Provide the [X, Y] coordinate of the cell's center where the given text is located.  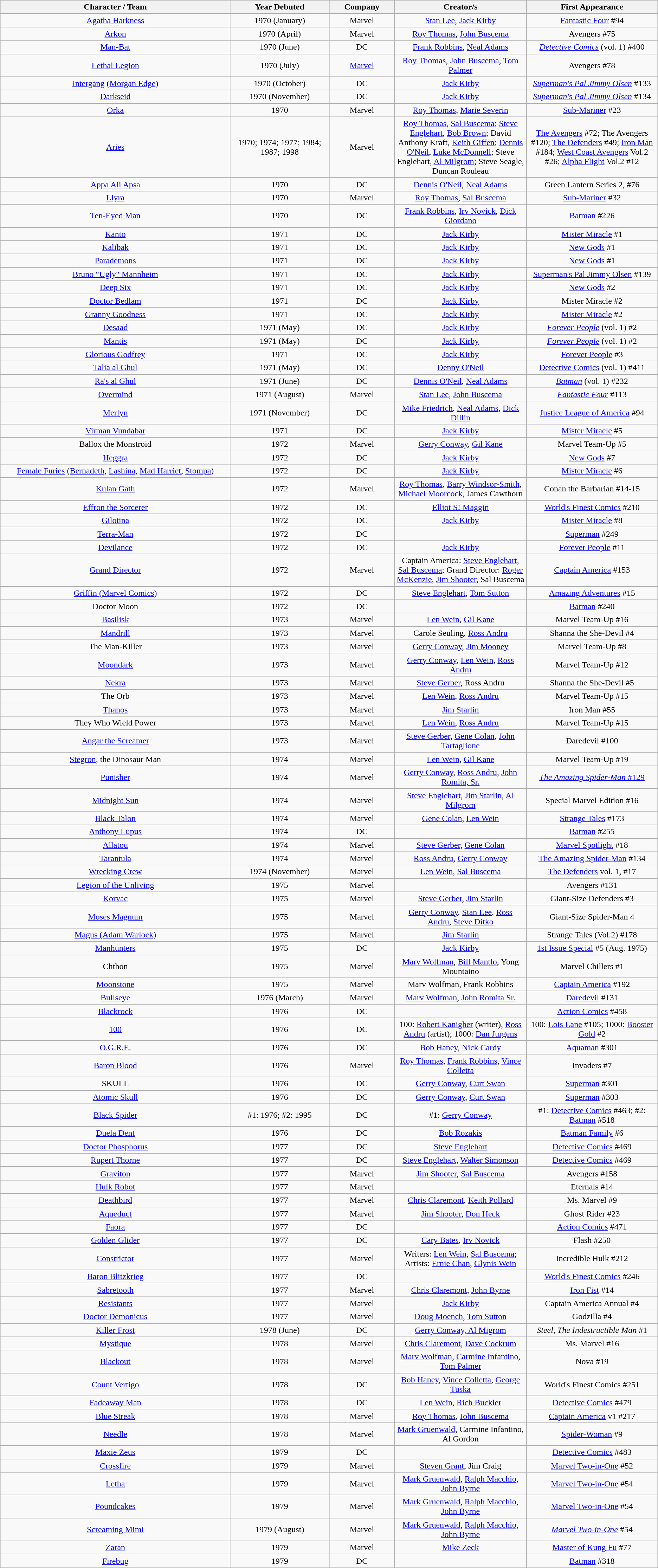
Detective Comics #483 [592, 1452]
Female Furies (Bernadeth, Lashina, Mad Harriet, Stompa) [115, 471]
Ms. Marvel #16 [592, 1343]
Avengers #158 [592, 1173]
Gerry Conway, Al Migrom [460, 1330]
Angar the Screamer [115, 741]
Daredevil #131 [592, 998]
Marv Wolfman, Bill Mantlo, Yong Mountaino [460, 966]
Doctor Bedlam [115, 301]
Master of Kung Fu #77 [592, 1548]
Eternals #14 [592, 1187]
Moondark [115, 664]
Kalibak [115, 247]
Mantis [115, 341]
Forever People #11 [592, 547]
Aries [115, 147]
Crossfire [115, 1465]
Count Vertigo [115, 1384]
1976 (March) [280, 998]
Steve Gerber, Jim Starlin [460, 898]
Bob Haney, Vince Colletta, George Tuska [460, 1384]
Superman's Pal Jimmy Olsen #139 [592, 274]
Poundcakes [115, 1506]
Blackrock [115, 1011]
New Gods #2 [592, 288]
Captain America #192 [592, 985]
Hulk Robot [115, 1187]
Terra-Man [115, 534]
Stan Lee, John Buscema [460, 394]
Captain America #153 [592, 570]
Zaran [115, 1548]
Detective Comics (vol. 1) #400 [592, 47]
Incredible Hulk #212 [592, 1258]
1970 (January) [280, 20]
Giant-Size Spider-Man 4 [592, 917]
Blue Streak [115, 1416]
Chris Claremont, John Byrne [460, 1290]
Chris Claremont, Keith Pollard [460, 1200]
Jim Shooter, Don Heck [460, 1214]
100 [115, 1029]
Ms. Marvel #9 [592, 1200]
Steve Englehart, Jim Starlin, Al Milgrom [460, 800]
Griffin (Marvel Comics) [115, 593]
Black Spider [115, 1115]
Blackout [115, 1362]
Shanna the She-Devil #5 [592, 683]
Glorious Godfrey [115, 354]
Moses Magnum [115, 917]
Action Comics #471 [592, 1227]
Grand Director [115, 570]
First Appearance [592, 7]
Ghost Rider #23 [592, 1214]
Devilance [115, 547]
Invaders #7 [592, 1066]
Mister Miracle #1 [592, 234]
Detective Comics #479 [592, 1402]
Elliot S! Maggin [460, 507]
Batman #318 [592, 1561]
Orka [115, 110]
New Gods #7 [592, 457]
Doctor Moon [115, 606]
1971 (November) [280, 413]
Overmind [115, 394]
Aquaman #301 [592, 1047]
Gilotina [115, 521]
Nova #19 [592, 1362]
Deep Six [115, 288]
Kanto [115, 234]
Llyra [115, 198]
Faora [115, 1227]
Batman #255 [592, 832]
Graviton [115, 1173]
Mystique [115, 1343]
SKULL [115, 1084]
Deathbird [115, 1200]
Letha [115, 1484]
Ballox the Monstroid [115, 444]
Steve Gerber, Ross Andru [460, 683]
Screaming Mimi [115, 1530]
Roy Thomas, Sal Buscema [460, 198]
Flash #250 [592, 1240]
Company [362, 7]
Batman (vol. 1) #232 [592, 381]
Midnight Sun [115, 800]
Strange Tales (Vol.2) #178 [592, 935]
Cary Bates, Irv Novick [460, 1240]
#1: Gerry Conway [460, 1115]
Gerry Conway, Gil Kane [460, 444]
Marvel Team-Up #12 [592, 664]
Gerry Conway, Jim Mooney [460, 646]
Writers: Len Wein, Sal Buscema; Artists: Ernie Chan, Glynis Wein [460, 1258]
1979 (August) [280, 1530]
Stan Lee, Jack Kirby [460, 20]
Iron Man #55 [592, 710]
Killer Frost [115, 1330]
Darkseid [115, 97]
Superman #303 [592, 1097]
Mister Miracle #6 [592, 471]
Jim Shooter, Sal Buscema [460, 1173]
Marvel Two-in-One #52 [592, 1465]
Captain America Annual #4 [592, 1303]
Ross Andru, Gerry Conway [460, 858]
Frank Robbins, Neal Adams [460, 47]
Green Lantern Series 2, #76 [592, 184]
Ten-Eyed Man [115, 216]
Creator/s [460, 7]
Atomic Skull [115, 1097]
Steven Grant, Jim Craig [460, 1465]
Steel, The Indestructible Man #1 [592, 1330]
Steve Englehart, Walter Simonson [460, 1160]
#1: Detective Comics #463; #2: Batman #518 [592, 1115]
Character / Team [115, 7]
Heggra [115, 457]
Needle [115, 1434]
Baron Blood [115, 1066]
Moonstone [115, 985]
100: Lois Lane #105; 1000: Booster Gold #2 [592, 1029]
Superman's Pal Jimmy Olsen #134 [592, 97]
Golden Glider [115, 1240]
1971 (June) [280, 381]
Giant-Size Defenders #3 [592, 898]
Frank Robbins, Irv Novick, Dick Giordano [460, 216]
1st Issue Special #5 (Aug. 1975) [592, 948]
Marvel Team-Up #8 [592, 646]
Sub-Mariner #23 [592, 110]
Marvel Team-Up #5 [592, 444]
Nekra [115, 683]
Gene Colan, Len Wein [460, 818]
Roy Thomas, Marie Severin [460, 110]
1970 (April) [280, 34]
Manhunters [115, 948]
Sabretooth [115, 1290]
1970 (July) [280, 65]
Doctor Demonicus [115, 1317]
Virman Vundabar [115, 431]
Doug Moench, Tom Sutton [460, 1317]
1970 (November) [280, 97]
Magus (Adam Warlock) [115, 935]
Superman's Pal Jimmy Olsen #133 [592, 83]
Bob Haney, Nick Cardy [460, 1047]
The Avengers #72; The Avengers #120; The Defenders #49; Iron Man #184; West Coast Avengers Vol.2 #26; Alpha Flight Vol.2 #12 [592, 147]
Duela Dent [115, 1133]
1971 (August) [280, 394]
Maxie Zeus [115, 1452]
Doctor Phosphorus [115, 1147]
The Defenders vol. 1, #17 [592, 872]
Resistants [115, 1303]
Gerry Conway, Stan Lee, Ross Andru, Steve Ditko [460, 917]
Sub-Mariner #32 [592, 198]
Action Comics #458 [592, 1011]
Carole Seuling, Ross Andru [460, 633]
Tarantula [115, 858]
Justice League of America #94 [592, 413]
Detective Comics (vol. 1) #411 [592, 368]
The Amazing Spider-Man #134 [592, 858]
World's Finest Comics #251 [592, 1384]
Merlyn [115, 413]
Wrecking Crew [115, 872]
1970 (October) [280, 83]
Marv Wolfman, Carmine Infantino, Tom Palmer [460, 1362]
Korvac [115, 898]
World's Finest Comics #246 [592, 1277]
1970; 1974; 1977; 1984; 1987; 1998 [280, 147]
Steve Gerber, Gene Colan [460, 845]
Batman Family #6 [592, 1133]
Forever People #3 [592, 354]
Superman #301 [592, 1084]
Steve Gerber, Gene Colan, John Tartaglione [460, 741]
Batman #240 [592, 606]
Fadeaway Man [115, 1402]
Arkon [115, 34]
Captain America: Steve Englehart, Sal Buscema; Grand Director: Roger McKenzie, Jim Shooter, Sal Buscema [460, 570]
Daredevil #100 [592, 741]
Fantastic Four #113 [592, 394]
Special Marvel Edition #16 [592, 800]
Basilisk [115, 620]
Godzilla #4 [592, 1317]
Mister Miracle #8 [592, 521]
Mister Miracle #5 [592, 431]
Black Talon [115, 818]
Parademons [115, 261]
Granny Goodness [115, 314]
Gerry Conway, Len Wein, Ross Andru [460, 664]
They Who Wield Power [115, 723]
Chris Claremont, Dave Cockrum [460, 1343]
Appa Ali Apsa [115, 184]
Bruno "Ugly" Mannheim [115, 274]
Punisher [115, 777]
Rupert Thorne [115, 1160]
Agatha Harkness [115, 20]
Avengers #131 [592, 885]
Ra's al Ghul [115, 381]
Strange Tales #173 [592, 818]
Marvel Chillers #1 [592, 966]
Roy Thomas, Barry Windsor-Smith, Michael Moorcock, James Cawthorn [460, 489]
Gerry Conway, Ross Andru, John Romita, Sr. [460, 777]
Aqueduct [115, 1214]
Firebug [115, 1561]
Iron Fist #14 [592, 1290]
#1: 1976; #2: 1995 [280, 1115]
Kulan Gath [115, 489]
Roy Thomas, John Buscema, Tom Palmer [460, 65]
Steve Englehart, Tom Sutton [460, 593]
Steve Englehart [460, 1147]
The Amazing Spider-Man #129 [592, 777]
Mark Gruenwald, Carmine Infantino, Al Gordon [460, 1434]
100: Robert Kanigher (writer), Ross Andru (artist); 1000: Dan Jurgens [460, 1029]
Spider-Woman #9 [592, 1434]
Desaad [115, 328]
Intergang (Morgan Edge) [115, 83]
Allatou [115, 845]
Conan the Barbarian #14-15 [592, 489]
Shanna the She-Devil #4 [592, 633]
Marv Wolfman, Frank Robbins [460, 985]
World's Finest Comics #210 [592, 507]
1970 (June) [280, 47]
1974 (November) [280, 872]
Denny O'Neil [460, 368]
Batman #226 [592, 216]
Avengers #75 [592, 34]
Amazing Adventures #15 [592, 593]
Bullseye [115, 998]
Man-Bat [115, 47]
Roy Thomas, Frank Robbins, Vince Colletta [460, 1066]
Lethal Legion [115, 65]
Marv Wolfman, John Romita Sr. [460, 998]
Anthony Lupus [115, 832]
O.G.R.E. [115, 1047]
Marvel Spotlight #18 [592, 845]
Fantastic Four #94 [592, 20]
Marvel Team-Up #16 [592, 620]
Talia al Ghul [115, 368]
Stegron, the Dinosaur Man [115, 759]
Thanos [115, 710]
1978 (June) [280, 1330]
Legion of the Unliving [115, 885]
The Man-Killer [115, 646]
Marvel Team-Up #19 [592, 759]
Effron the Sorcerer [115, 507]
Bob Rozakis [460, 1133]
Constrictor [115, 1258]
Baron Blitzkrieg [115, 1277]
Len Wein, Rich Buckler [460, 1402]
Chthon [115, 966]
Len Wein, Sal Buscema [460, 872]
Superman #249 [592, 534]
Avengers #78 [592, 65]
The Orb [115, 696]
Year Debuted [280, 7]
Mike Zeck [460, 1548]
Captain America v1 #217 [592, 1416]
Mandrill [115, 633]
Mike Friedrich, Neal Adams, Dick Dillin [460, 413]
